Pinpoint the cell where the given text exists, returning its [X, Y] midpoint coordinate. 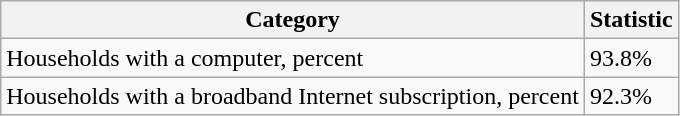
92.3% [631, 96]
Statistic [631, 20]
93.8% [631, 58]
Households with a broadband Internet subscription, percent [293, 96]
Households with a computer, percent [293, 58]
Category [293, 20]
